Determine the (X, Y) coordinate at the center of the cell enclosing the given text.  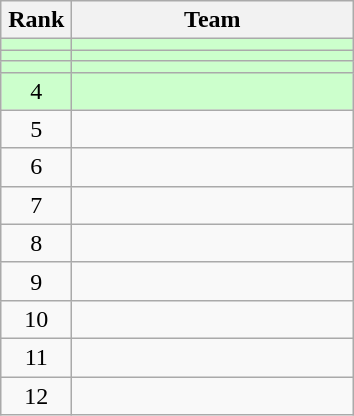
Team (212, 20)
12 (36, 395)
Rank (36, 20)
6 (36, 167)
5 (36, 129)
7 (36, 205)
9 (36, 281)
10 (36, 319)
8 (36, 243)
11 (36, 357)
4 (36, 91)
